Provide the (x, y) coordinate of the cell's center where the given text is located.  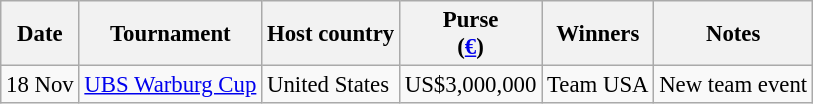
Purse(€) (470, 34)
UBS Warburg Cup (170, 85)
Host country (331, 34)
United States (331, 85)
Notes (734, 34)
Winners (598, 34)
US$3,000,000 (470, 85)
Tournament (170, 34)
Date (40, 34)
18 Nov (40, 85)
New team event (734, 85)
Team USA (598, 85)
